Detect which cell encompasses the target text, then output its (X, Y) center coordinate. 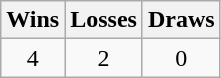
0 (181, 58)
4 (33, 58)
Losses (104, 20)
Draws (181, 20)
Wins (33, 20)
2 (104, 58)
